Return the [X, Y] coordinate for the center point of the cell that contains the specified text.  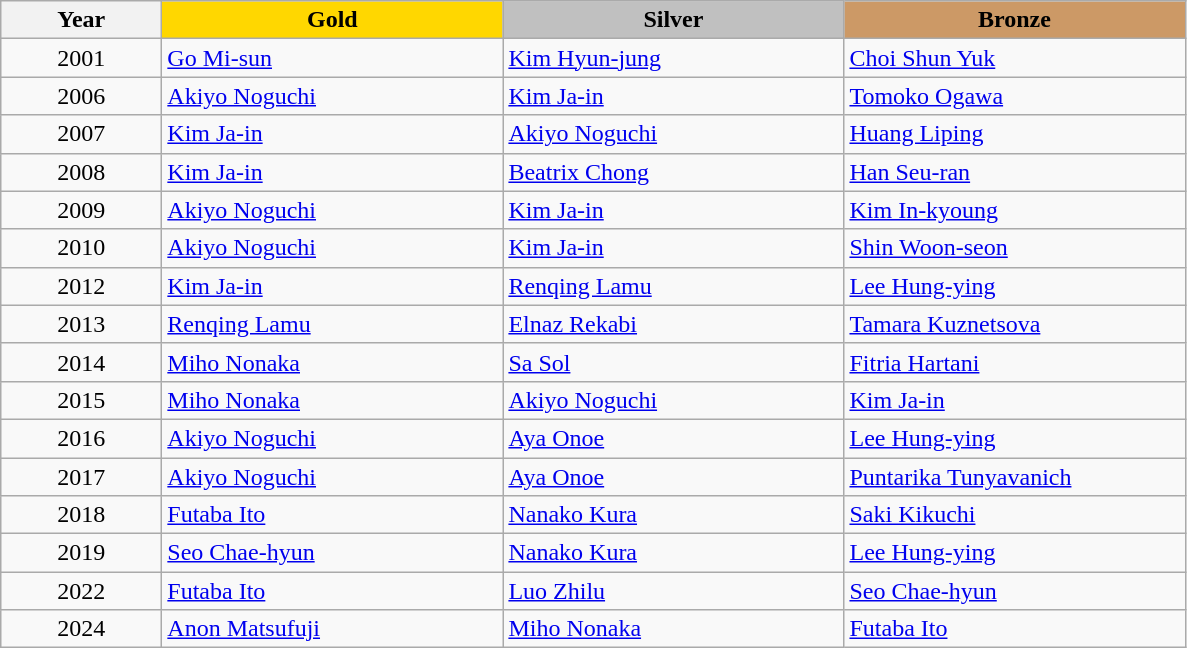
2010 [82, 248]
2013 [82, 324]
Tomoko Ogawa [1014, 96]
Silver [674, 20]
2018 [82, 515]
Fitria Hartani [1014, 362]
Choi Shun Yuk [1014, 58]
Year [82, 20]
2014 [82, 362]
Puntarika Tunyavanich [1014, 477]
2012 [82, 286]
Beatrix Chong [674, 172]
2019 [82, 553]
2015 [82, 400]
Go Mi-sun [332, 58]
Elnaz Rekabi [674, 324]
Gold [332, 20]
2006 [82, 96]
Luo Zhilu [674, 591]
2009 [82, 210]
Sa Sol [674, 362]
2022 [82, 591]
2024 [82, 629]
Huang Liping [1014, 134]
Kim Hyun-jung [674, 58]
Han Seu-ran [1014, 172]
Tamara Kuznetsova [1014, 324]
2017 [82, 477]
Saki Kikuchi [1014, 515]
2008 [82, 172]
Anon Matsufuji [332, 629]
Shin Woon-seon [1014, 248]
2016 [82, 438]
Bronze [1014, 20]
Kim In-kyoung [1014, 210]
2001 [82, 58]
2007 [82, 134]
